Provide the (X, Y) coordinate of the cell's center where the given text is located.  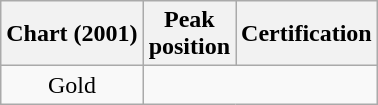
Certification (307, 34)
Chart (2001) (72, 34)
Peakposition (189, 34)
Gold (72, 85)
